Return the (x, y) coordinate for the center point of the cell that contains the specified text.  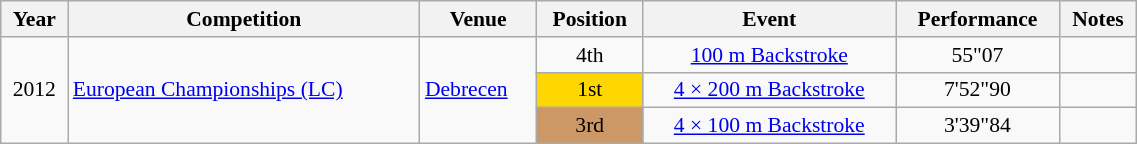
7'52"90 (978, 90)
Competition (244, 19)
4 × 200 m Backstroke (770, 90)
Venue (478, 19)
Notes (1098, 19)
Year (34, 19)
55"07 (978, 55)
Event (770, 19)
Position (590, 19)
Debrecen (478, 90)
3'39"84 (978, 126)
4th (590, 55)
Performance (978, 19)
4 × 100 m Backstroke (770, 126)
3rd (590, 126)
European Championships (LC) (244, 90)
100 m Backstroke (770, 55)
1st (590, 90)
2012 (34, 90)
